For the text-containing cell, return its midpoint in (X, Y) coordinate format. 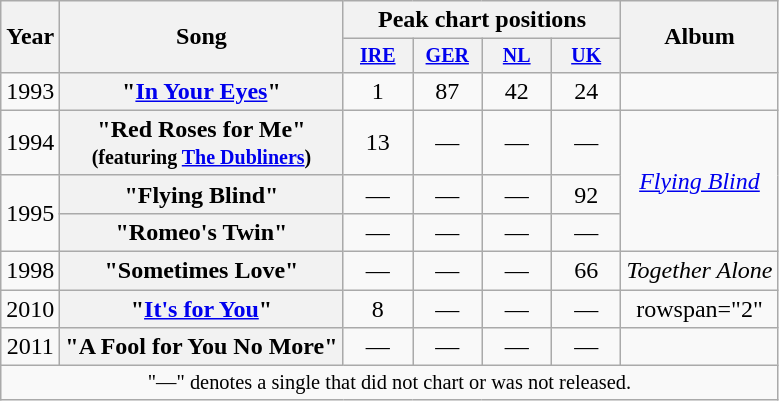
"Flying Blind" (202, 194)
87 (448, 91)
92 (586, 194)
2011 (30, 347)
1994 (30, 142)
1 (378, 91)
"—" denotes a single that did not chart or was not released. (390, 383)
8 (378, 309)
66 (586, 271)
24 (586, 91)
2010 (30, 309)
Album (700, 37)
"Red Roses for Me" (featuring The Dubliners) (202, 142)
Year (30, 37)
1998 (30, 271)
"A Fool for You No More" (202, 347)
"Sometimes Love" (202, 271)
Flying Blind (700, 180)
Together Alone (700, 271)
42 (516, 91)
13 (378, 142)
IRE (378, 56)
"It's for You" (202, 309)
NL (516, 56)
Peak chart positions (482, 20)
rowspan="2" (700, 309)
"In Your Eyes" (202, 91)
UK (586, 56)
1993 (30, 91)
"Romeo's Twin" (202, 232)
Song (202, 37)
1995 (30, 213)
GER (448, 56)
